For the text-containing cell, return its midpoint in (x, y) coordinate format. 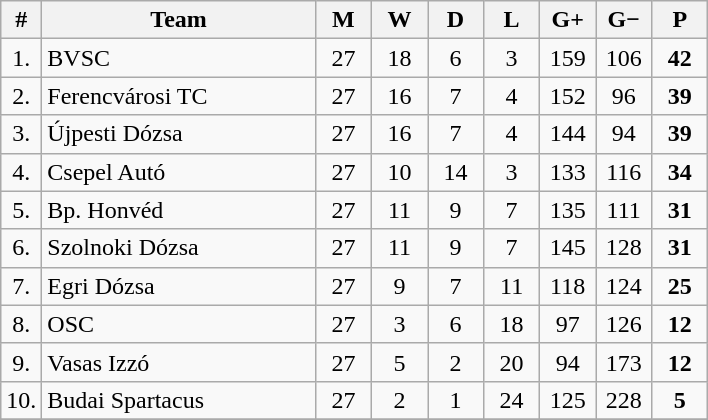
3. (22, 134)
111 (624, 210)
10. (22, 400)
20 (512, 362)
Vasas Izzó (179, 362)
128 (624, 248)
173 (624, 362)
14 (456, 172)
118 (568, 286)
152 (568, 96)
M (343, 20)
Ferencvárosi TC (179, 96)
124 (624, 286)
W (399, 20)
6. (22, 248)
159 (568, 58)
228 (624, 400)
G+ (568, 20)
106 (624, 58)
96 (624, 96)
G− (624, 20)
135 (568, 210)
D (456, 20)
24 (512, 400)
Egri Dózsa (179, 286)
Újpesti Dózsa (179, 134)
1. (22, 58)
OSC (179, 324)
25 (680, 286)
Team (179, 20)
Szolnoki Dózsa (179, 248)
BVSC (179, 58)
145 (568, 248)
2. (22, 96)
126 (624, 324)
125 (568, 400)
7. (22, 286)
5. (22, 210)
L (512, 20)
133 (568, 172)
10 (399, 172)
42 (680, 58)
8. (22, 324)
1 (456, 400)
116 (624, 172)
4. (22, 172)
97 (568, 324)
34 (680, 172)
Csepel Autó (179, 172)
9. (22, 362)
# (22, 20)
Bp. Honvéd (179, 210)
144 (568, 134)
Budai Spartacus (179, 400)
P (680, 20)
